Extract the (x, y) coordinate from the center of the cell holding the provided text.  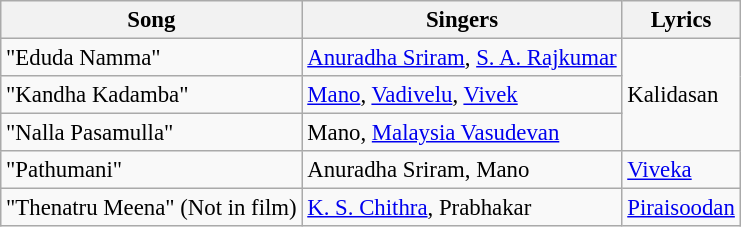
"Kandha Kadamba" (152, 95)
"Thenatru Meena" (Not in film) (152, 208)
Piraisoodan (681, 208)
"Pathumani" (152, 170)
Anuradha Sriram, Mano (462, 170)
K. S. Chithra, Prabhakar (462, 208)
"Nalla Pasamulla" (152, 133)
Mano, Malaysia Vasudevan (462, 133)
Anuradha Sriram, S. A. Rajkumar (462, 58)
Song (152, 20)
Kalidasan (681, 96)
Viveka (681, 170)
Lyrics (681, 20)
"Eduda Namma" (152, 58)
Mano, Vadivelu, Vivek (462, 95)
Singers (462, 20)
